For the text-containing cell, return its midpoint in (x, y) coordinate format. 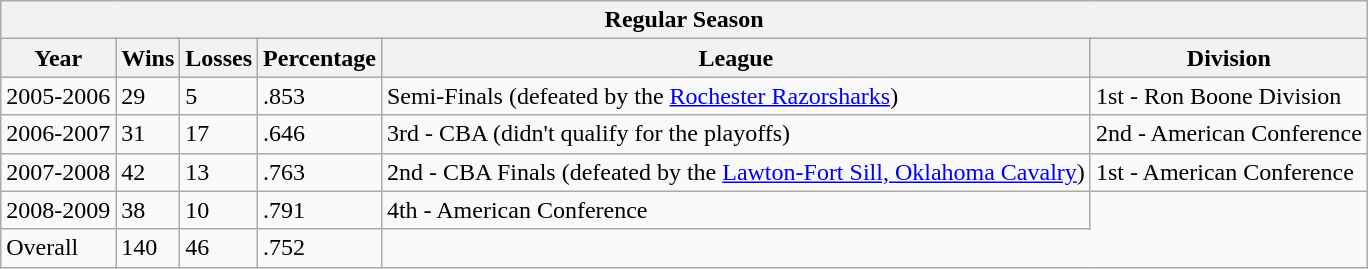
Overall (58, 248)
Percentage (320, 58)
3rd - CBA (didn't qualify for the playoffs) (736, 134)
.791 (320, 210)
4th - American Conference (736, 210)
31 (148, 134)
.752 (320, 248)
10 (219, 210)
2007-2008 (58, 172)
League (736, 58)
Wins (148, 58)
2nd - American Conference (1228, 134)
2nd - CBA Finals (defeated by the Lawton-Fort Sill, Oklahoma Cavalry) (736, 172)
Regular Season (684, 20)
1st - American Conference (1228, 172)
5 (219, 96)
2006-2007 (58, 134)
1st - Ron Boone Division (1228, 96)
38 (148, 210)
.646 (320, 134)
17 (219, 134)
29 (148, 96)
13 (219, 172)
42 (148, 172)
Division (1228, 58)
Losses (219, 58)
.853 (320, 96)
Year (58, 58)
.763 (320, 172)
46 (219, 248)
Semi-Finals (defeated by the Rochester Razorsharks) (736, 96)
2005-2006 (58, 96)
2008-2009 (58, 210)
140 (148, 248)
